Determine the [X, Y] coordinate at the center of the cell enclosing the given text.  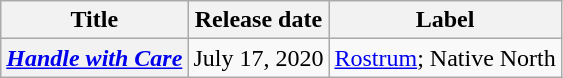
July 17, 2020 [258, 58]
Release date [258, 20]
Title [94, 20]
Handle with Care [94, 58]
Rostrum; Native North [445, 58]
Label [445, 20]
